Find where the given text appears and provide that cell's center as [x, y] coordinate. 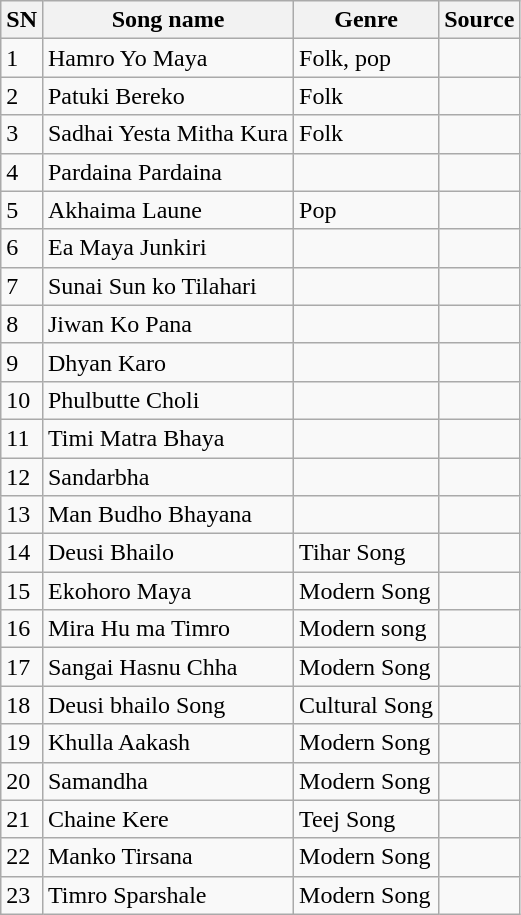
Samandha [168, 781]
3 [22, 134]
18 [22, 705]
10 [22, 400]
Timi Matra Bhaya [168, 438]
6 [22, 248]
Tihar Song [366, 553]
Source [480, 20]
Song name [168, 20]
4 [22, 172]
13 [22, 515]
Sadhai Yesta Mitha Kura [168, 134]
Deusi Bhailo [168, 553]
Cultural Song [366, 705]
Dhyan Karo [168, 362]
20 [22, 781]
Jiwan Ko Pana [168, 324]
Manko Tirsana [168, 857]
12 [22, 477]
Pardaina Pardaina [168, 172]
7 [22, 286]
2 [22, 96]
Sunai Sun ko Tilahari [168, 286]
Hamro Yo Maya [168, 58]
Mira Hu ma Timro [168, 629]
Ea Maya Junkiri [168, 248]
Akhaima Laune [168, 210]
Sandarbha [168, 477]
Man Budho Bhayana [168, 515]
Sangai Hasnu Chha [168, 667]
Ekohoro Maya [168, 591]
16 [22, 629]
5 [22, 210]
23 [22, 895]
22 [22, 857]
Genre [366, 20]
Pop [366, 210]
Teej Song [366, 819]
Timro Sparshale [168, 895]
15 [22, 591]
Deusi bhailo Song [168, 705]
Folk, pop [366, 58]
Chaine Kere [168, 819]
SN [22, 20]
19 [22, 743]
17 [22, 667]
14 [22, 553]
11 [22, 438]
Phulbutte Choli [168, 400]
Khulla Aakash [168, 743]
1 [22, 58]
9 [22, 362]
Modern song [366, 629]
21 [22, 819]
Patuki Bereko [168, 96]
8 [22, 324]
